Locate the cell with the specified text and output its (x, y) center coordinate. 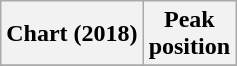
Chart (2018) (72, 34)
Peakposition (189, 34)
